Provide the (x, y) coordinate of the cell's center where the given text is located.  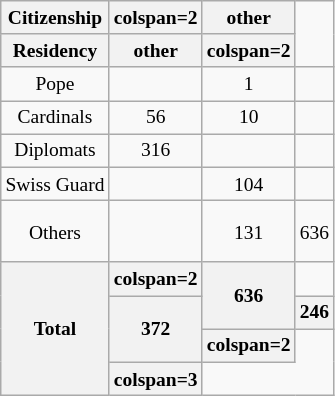
56 (156, 118)
246 (314, 312)
Diplomats (55, 150)
Total (55, 328)
Swiss Guard (55, 184)
316 (156, 150)
Others (55, 231)
Residency (55, 50)
Citizenship (55, 18)
372 (156, 330)
104 (248, 184)
131 (248, 231)
colspan=3 (156, 378)
Pope (55, 84)
Cardinals (55, 118)
10 (248, 118)
1 (248, 84)
